Output the [x, y] coordinate of the center of the cell containing the given text.  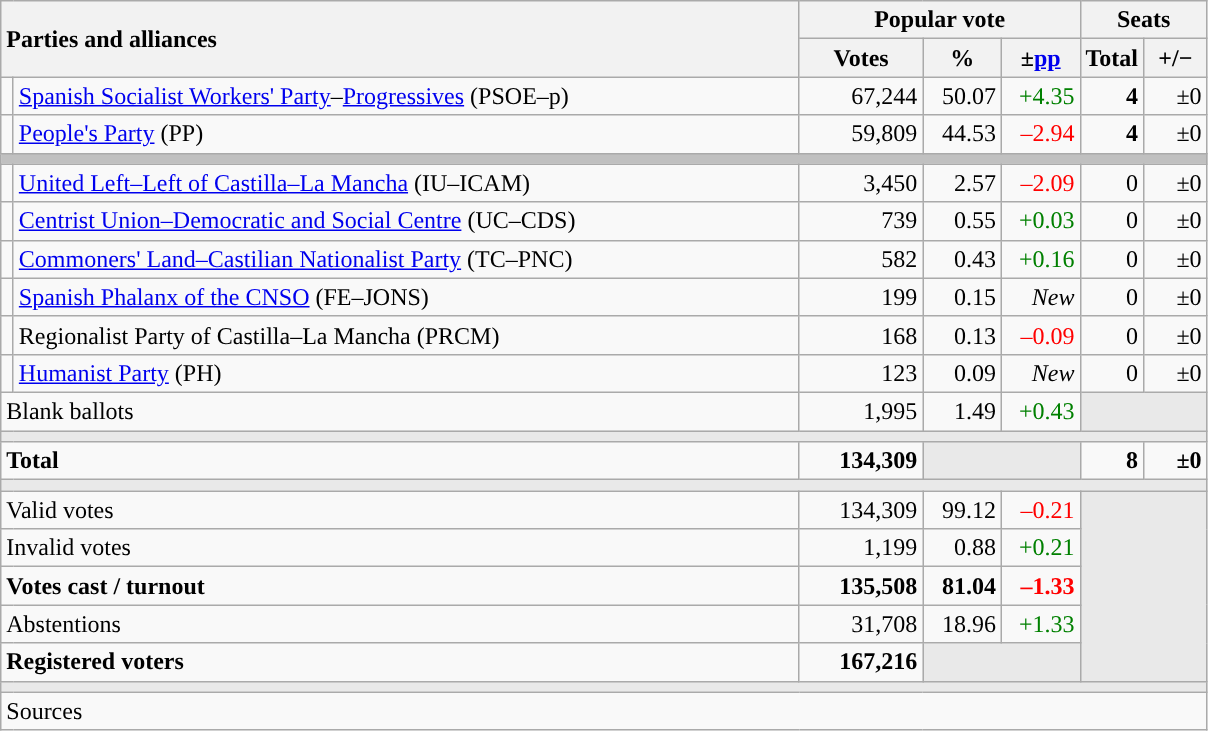
Registered voters [400, 662]
+0.03 [1040, 221]
67,244 [861, 96]
Blank ballots [400, 411]
0.13 [962, 335]
+4.35 [1040, 96]
–2.09 [1040, 183]
Valid votes [400, 510]
0.55 [962, 221]
% [962, 58]
+/− [1176, 58]
582 [861, 259]
199 [861, 297]
18.96 [962, 624]
8 [1112, 461]
1,995 [861, 411]
739 [861, 221]
44.53 [962, 134]
Votes [861, 58]
Spanish Socialist Workers' Party–Progressives (PSOE–p) [406, 96]
167,216 [861, 662]
Votes cast / turnout [400, 586]
–0.09 [1040, 335]
Regionalist Party of Castilla–La Mancha (PRCM) [406, 335]
1,199 [861, 548]
0.88 [962, 548]
–1.33 [1040, 586]
1.49 [962, 411]
Centrist Union–Democratic and Social Centre (UC–CDS) [406, 221]
123 [861, 373]
–0.21 [1040, 510]
±pp [1040, 58]
+0.43 [1040, 411]
135,508 [861, 586]
+0.21 [1040, 548]
Parties and alliances [400, 39]
0.09 [962, 373]
Invalid votes [400, 548]
United Left–Left of Castilla–La Mancha (IU–ICAM) [406, 183]
59,809 [861, 134]
Sources [604, 711]
Spanish Phalanx of the CNSO (FE–JONS) [406, 297]
–2.94 [1040, 134]
2.57 [962, 183]
Humanist Party (PH) [406, 373]
99.12 [962, 510]
31,708 [861, 624]
Abstentions [400, 624]
3,450 [861, 183]
81.04 [962, 586]
0.43 [962, 259]
Commoners' Land–Castilian Nationalist Party (TC–PNC) [406, 259]
+0.16 [1040, 259]
168 [861, 335]
Seats [1144, 20]
People's Party (PP) [406, 134]
+1.33 [1040, 624]
0.15 [962, 297]
50.07 [962, 96]
Popular vote [940, 20]
